Provide the [x, y] coordinate of the cell's center where the given text is located.  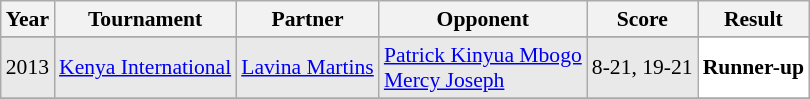
Score [642, 19]
Result [754, 19]
2013 [28, 68]
Year [28, 19]
Opponent [483, 19]
Lavina Martins [308, 68]
8-21, 19-21 [642, 68]
Runner-up [754, 68]
Patrick Kinyua Mbogo Mercy Joseph [483, 68]
Partner [308, 19]
Kenya International [145, 68]
Tournament [145, 19]
